Extract the (x, y) coordinate from the center of the cell holding the provided text.  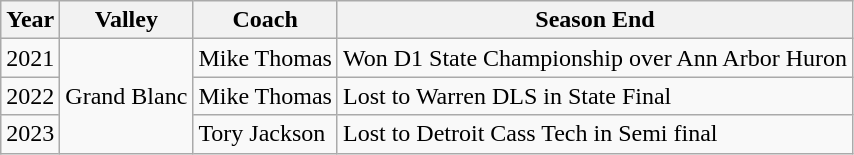
Season End (594, 20)
Lost to Warren DLS in State Final (594, 96)
Lost to Detroit Cass Tech in Semi final (594, 134)
Coach (266, 20)
Year (30, 20)
Tory Jackson (266, 134)
2023 (30, 134)
Won D1 State Championship over Ann Arbor Huron (594, 58)
2021 (30, 58)
Grand Blanc (126, 96)
Valley (126, 20)
2022 (30, 96)
